For the text-containing cell, return its midpoint in (x, y) coordinate format. 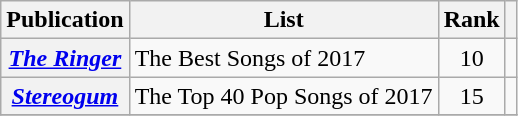
15 (472, 96)
10 (472, 58)
The Top 40 Pop Songs of 2017 (284, 96)
The Ringer (65, 58)
Rank (472, 20)
List (284, 20)
The Best Songs of 2017 (284, 58)
Stereogum (65, 96)
Publication (65, 20)
